Return the [x, y] coordinate for the center point of the cell that contains the specified text.  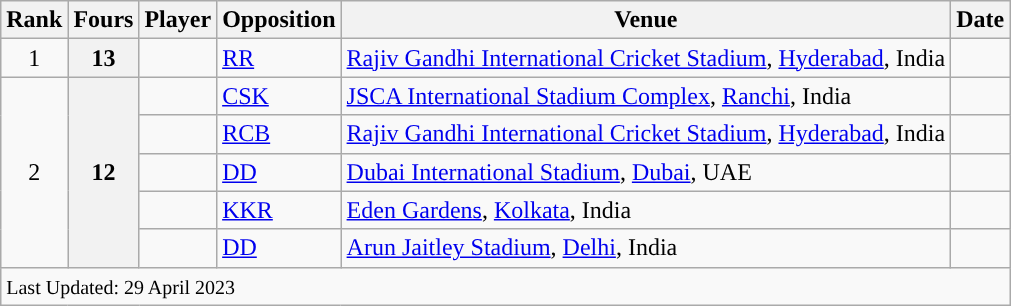
13 [104, 58]
JSCA International Stadium Complex, Ranchi, India [646, 96]
1 [34, 58]
Arun Jaitley Stadium, Delhi, India [646, 248]
Eden Gardens, Kolkata, India [646, 210]
RCB [279, 134]
Last Updated: 29 April 2023 [506, 286]
CSK [279, 96]
12 [104, 172]
2 [34, 172]
Venue [646, 20]
Date [980, 20]
Opposition [279, 20]
Rank [34, 20]
Fours [104, 20]
Player [178, 20]
Dubai International Stadium, Dubai, UAE [646, 172]
KKR [279, 210]
RR [279, 58]
